Output the [x, y] coordinate of the center of the cell containing the given text.  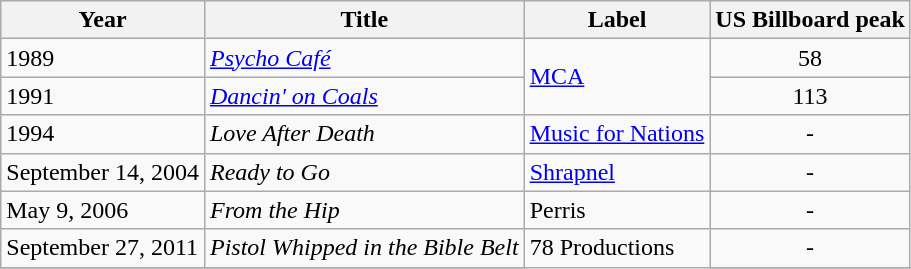
Perris [617, 210]
Label [617, 20]
Psycho Café [364, 58]
September 27, 2011 [103, 248]
Pistol Whipped in the Bible Belt [364, 248]
113 [810, 96]
Ready to Go [364, 172]
1991 [103, 96]
58 [810, 58]
Shrapnel [617, 172]
May 9, 2006 [103, 210]
1989 [103, 58]
78 Productions [617, 248]
Love After Death [364, 134]
US Billboard peak [810, 20]
1994 [103, 134]
Title [364, 20]
September 14, 2004 [103, 172]
Music for Nations [617, 134]
Year [103, 20]
From the Hip [364, 210]
Dancin' on Coals [364, 96]
MCA [617, 77]
